Locate the cell with the specified text and output its [x, y] center coordinate. 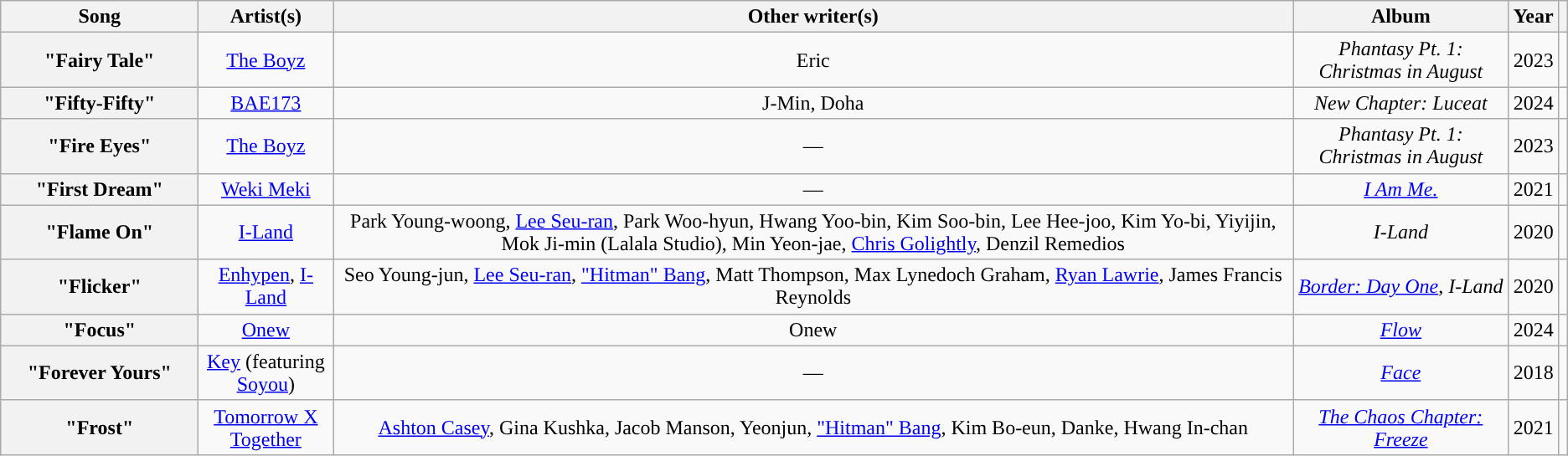
Tomorrow X Together [266, 427]
Flow [1400, 330]
Year [1533, 17]
The Chaos Chapter: Freeze [1400, 427]
BAE173 [266, 103]
Enhypen, I-Land [266, 286]
Border: Day One, I-Land [1400, 286]
Seo Young-jun, Lee Seu-ran, "Hitman" Bang, Matt Thompson, Max Lynedoch Graham, Ryan Lawrie, James Francis Reynolds [813, 286]
"Focus" [100, 330]
Ashton Casey, Gina Kushka, Jacob Manson, Yeonjun, "Hitman" Bang, Kim Bo-eun, Danke, Hwang In-chan [813, 427]
"Forever Yours" [100, 373]
Song [100, 17]
Album [1400, 17]
Artist(s) [266, 17]
"Fifty-Fifty" [100, 103]
"Flicker" [100, 286]
Other writer(s) [813, 17]
J-Min, Doha [813, 103]
Eric [813, 60]
"Flame On" [100, 233]
"Fire Eyes" [100, 146]
I Am Me. [1400, 189]
Weki Meki [266, 189]
"First Dream" [100, 189]
Face [1400, 373]
Key (featuring Soyou) [266, 373]
"Fairy Tale" [100, 60]
New Chapter: Luceat [1400, 103]
2018 [1533, 373]
"Frost" [100, 427]
